For the text-containing cell, return its midpoint in [X, Y] coordinate format. 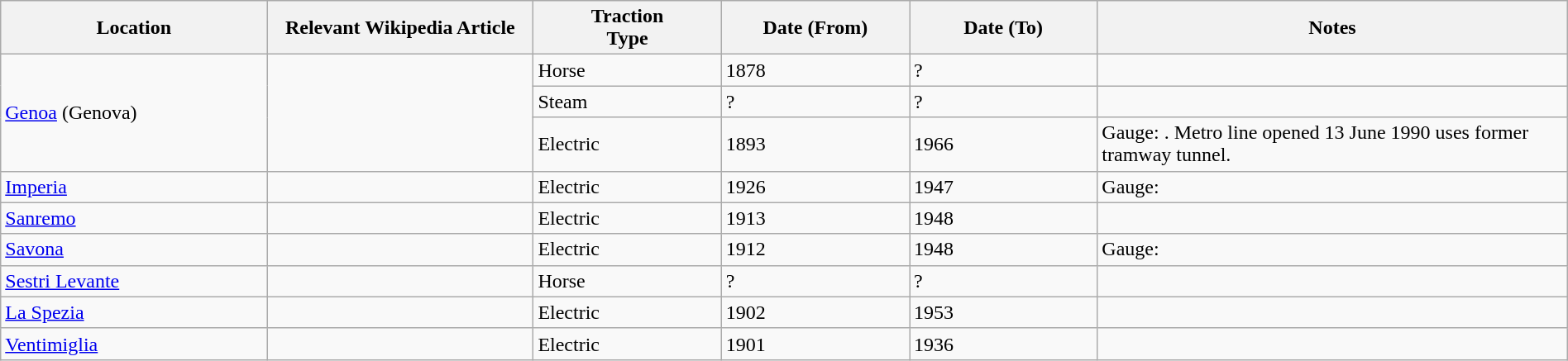
1947 [1004, 187]
1913 [815, 218]
Ventimiglia [134, 344]
Notes [1332, 28]
1901 [815, 344]
La Spezia [134, 312]
Date (From) [815, 28]
1926 [815, 187]
Gauge: . Metro line opened 13 June 1990 uses former tramway tunnel. [1332, 144]
1912 [815, 249]
Imperia [134, 187]
TractionType [627, 28]
Steam [627, 102]
1936 [1004, 344]
1953 [1004, 312]
Date (To) [1004, 28]
1893 [815, 144]
1878 [815, 70]
1966 [1004, 144]
Location [134, 28]
Sanremo [134, 218]
Relevant Wikipedia Article [400, 28]
Sestri Levante [134, 281]
Savona [134, 249]
1902 [815, 312]
Genoa (Genova) [134, 112]
